Identify which cell holds the provided text, then report its (X, Y) central coordinate. 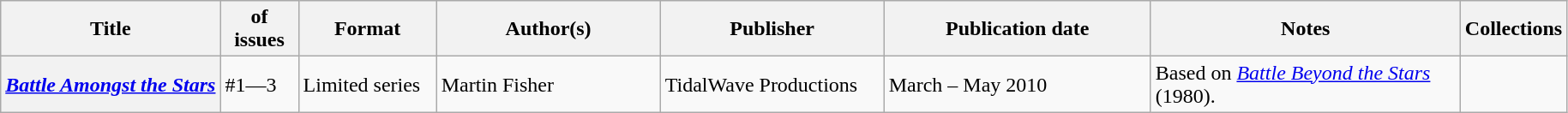
Format (367, 29)
#1—3 (259, 84)
Notes (1305, 29)
Author(s) (549, 29)
TidalWave Productions (772, 84)
Limited series (367, 84)
Based on Battle Beyond the Stars (1980). (1305, 84)
Battle Amongst the Stars (111, 84)
Martin Fisher (549, 84)
Publication date (1017, 29)
Collections (1513, 29)
Title (111, 29)
March – May 2010 (1017, 84)
Publisher (772, 29)
of issues (259, 29)
